Capture the cell that displays the provided text and extract its (x, y) central coordinate. 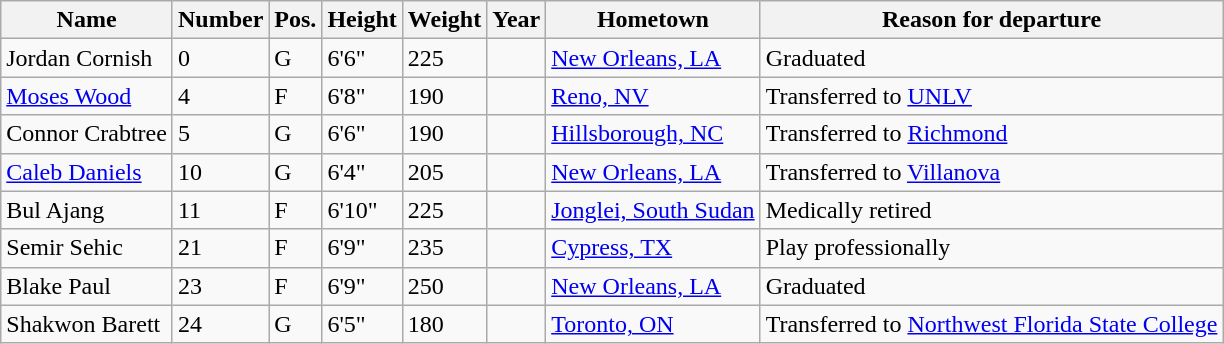
24 (220, 324)
Transferred to Richmond (992, 134)
235 (444, 248)
Hometown (653, 20)
6'4" (362, 172)
Year (516, 20)
5 (220, 134)
6'5" (362, 324)
Hillsborough, NC (653, 134)
Jonglei, South Sudan (653, 210)
Moses Wood (87, 96)
Jordan Cornish (87, 58)
Toronto, ON (653, 324)
6'10" (362, 210)
Play professionally (992, 248)
Number (220, 20)
Weight (444, 20)
Height (362, 20)
0 (220, 58)
250 (444, 286)
Name (87, 20)
10 (220, 172)
Connor Crabtree (87, 134)
6'8" (362, 96)
23 (220, 286)
11 (220, 210)
Caleb Daniels (87, 172)
Blake Paul (87, 286)
Pos. (296, 20)
Transferred to UNLV (992, 96)
Semir Sehic (87, 248)
Bul Ajang (87, 210)
205 (444, 172)
Transferred to Northwest Florida State College (992, 324)
Cypress, TX (653, 248)
4 (220, 96)
Transferred to Villanova (992, 172)
Reason for departure (992, 20)
21 (220, 248)
180 (444, 324)
Reno, NV (653, 96)
Medically retired (992, 210)
Shakwon Barett (87, 324)
